Identify which cell holds the provided text, then report its [X, Y] central coordinate. 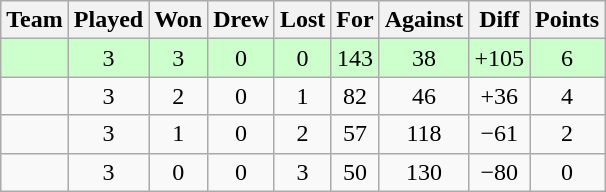
6 [568, 58]
82 [355, 96]
−61 [500, 134]
Diff [500, 20]
+36 [500, 96]
Team [35, 20]
143 [355, 58]
46 [424, 96]
Against [424, 20]
Won [178, 20]
50 [355, 172]
38 [424, 58]
130 [424, 172]
Lost [302, 20]
4 [568, 96]
+105 [500, 58]
Played [108, 20]
Drew [242, 20]
For [355, 20]
57 [355, 134]
−80 [500, 172]
118 [424, 134]
Points [568, 20]
